Return the (x, y) coordinate for the center point of the cell that contains the specified text.  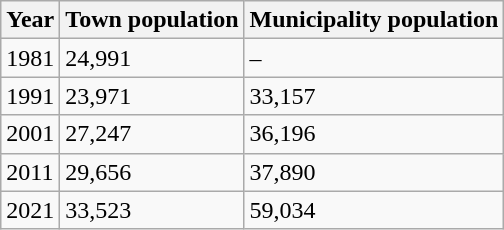
Year (30, 20)
1981 (30, 58)
59,034 (374, 210)
2001 (30, 134)
27,247 (152, 134)
23,971 (152, 96)
Municipality population (374, 20)
33,157 (374, 96)
36,196 (374, 134)
1991 (30, 96)
– (374, 58)
2021 (30, 210)
33,523 (152, 210)
24,991 (152, 58)
29,656 (152, 172)
37,890 (374, 172)
Town population (152, 20)
2011 (30, 172)
